Return the [X, Y] coordinate for the center point of the cell that contains the specified text.  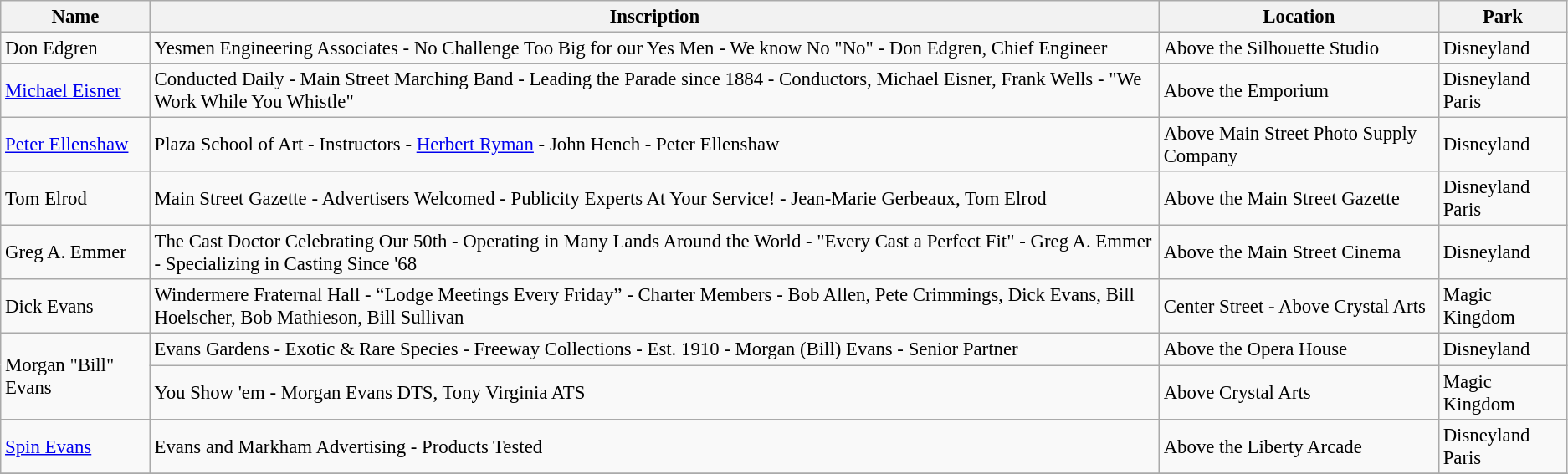
Park [1503, 17]
Plaza School of Art - Instructors - Herbert Ryman - John Hench - Peter Ellenshaw [654, 145]
Above Crystal Arts [1299, 393]
Spin Evans [75, 446]
Above Main Street Photo Supply Company [1299, 145]
Above the Opera House [1299, 349]
Name [75, 17]
Above the Emporium [1299, 90]
Yesmen Engineering Associates - No Challenge Too Big for our Yes Men - We know No "No" - Don Edgren, Chief Engineer [654, 48]
Conducted Daily - Main Street Marching Band - Leading the Parade since 1884 - Conductors, Michael Eisner, Frank Wells - "We Work While You Whistle" [654, 90]
Above the Main Street Gazette [1299, 199]
You Show 'em - Morgan Evans DTS, Tony Virginia ATS [654, 393]
Morgan "Bill" Evans [75, 376]
Dick Evans [75, 306]
Above the Main Street Cinema [1299, 252]
Michael Eisner [75, 90]
Greg A. Emmer [75, 252]
Don Edgren [75, 48]
Location [1299, 17]
Evans Gardens - Exotic & Rare Species - Freeway Collections - Est. 1910 - Morgan (Bill) Evans - Senior Partner [654, 349]
Evans and Markham Advertising - Products Tested [654, 446]
Center Street - Above Crystal Arts [1299, 306]
Tom Elrod [75, 199]
Above the Liberty Arcade [1299, 446]
Inscription [654, 17]
Peter Ellenshaw [75, 145]
Above the Silhouette Studio [1299, 48]
Main Street Gazette - Advertisers Welcomed - Publicity Experts At Your Service! - Jean-Marie Gerbeaux, Tom Elrod [654, 199]
